For the text-containing cell, return its midpoint in (X, Y) coordinate format. 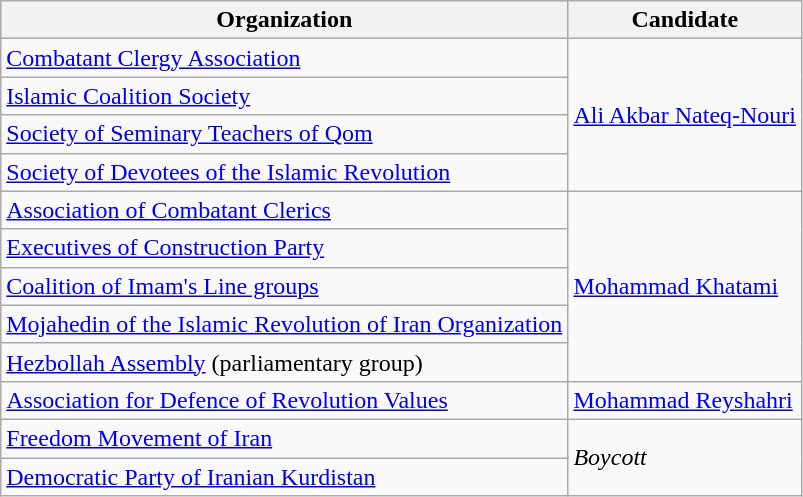
Association for Defence of Revolution Values (284, 400)
Coalition of Imam's Line groups (284, 286)
Hezbollah Assembly (parliamentary group) (284, 362)
Mohammad Reyshahri (685, 400)
Combatant Clergy Association (284, 58)
Association of Combatant Clerics (284, 210)
Freedom Movement of Iran (284, 438)
Boycott (685, 457)
Ali Akbar Nateq-Nouri (685, 115)
Organization (284, 20)
Mojahedin of the Islamic Revolution of Iran Organization (284, 324)
Society of Seminary Teachers of Qom (284, 134)
Mohammad Khatami (685, 286)
Society of Devotees of the Islamic Revolution (284, 172)
Islamic Coalition Society (284, 96)
Candidate (685, 20)
Executives of Construction Party (284, 248)
Democratic Party of Iranian Kurdistan (284, 477)
